Find where the given text appears and provide that cell's center as (x, y) coordinate. 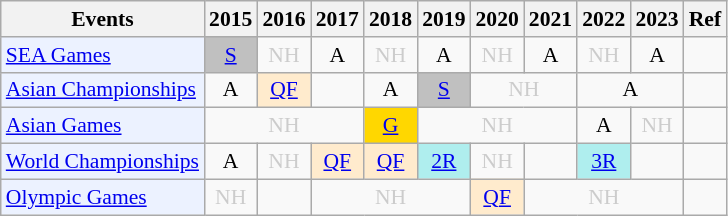
2022 (604, 19)
Ref (705, 19)
2R (444, 162)
G (390, 126)
Asian Championships (102, 90)
Olympic Games (102, 197)
2020 (498, 19)
2021 (550, 19)
2016 (284, 19)
2017 (338, 19)
3R (604, 162)
Events (102, 19)
2015 (230, 19)
2023 (656, 19)
World Championships (102, 162)
2019 (444, 19)
Asian Games (102, 126)
2018 (390, 19)
SEA Games (102, 55)
